Search for the cell housing the specified text and yield its (x, y) center coordinate. 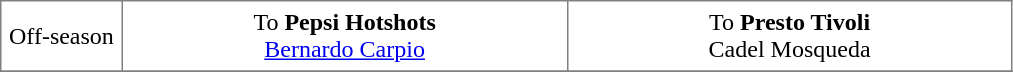
To Pepsi HotshotsBernardo Carpio (344, 36)
To Presto TivoliCadel Mosqueda (790, 36)
Off-season (62, 36)
